Capture the cell that displays the provided text and extract its (x, y) central coordinate. 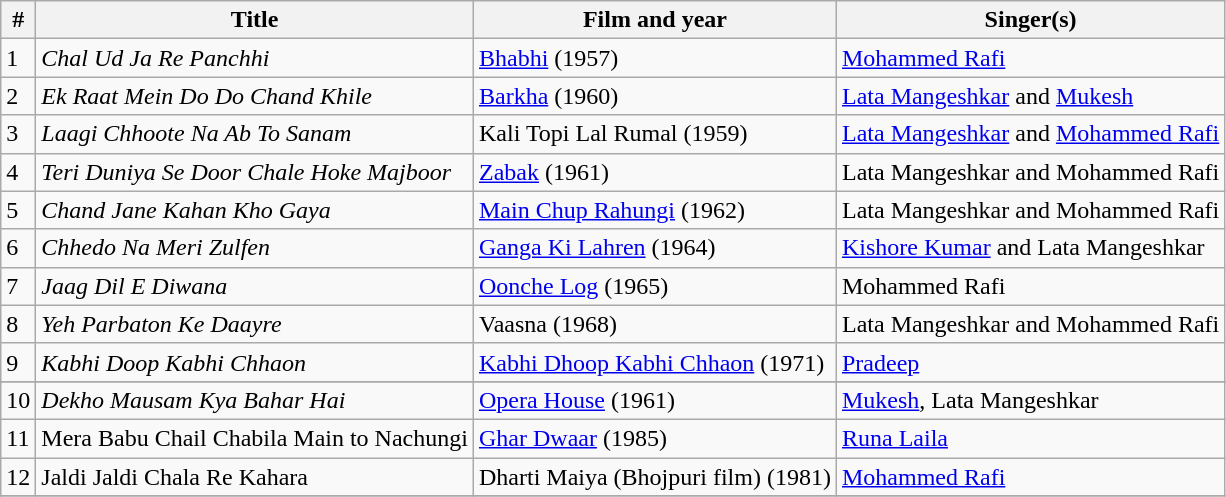
Ghar Dwaar (1985) (654, 438)
2 (18, 96)
Mera Babu Chail Chabila Main to Nachungi (255, 438)
Dharti Maiya (Bhojpuri film) (1981) (654, 477)
Barkha (1960) (654, 96)
7 (18, 286)
Opera House (1961) (654, 400)
Main Chup Rahungi (1962) (654, 210)
5 (18, 210)
Jaldi Jaldi Chala Re Kahara (255, 477)
Kabhi Dhoop Kabhi Chhaon (1971) (654, 362)
9 (18, 362)
Title (255, 20)
Singer(s) (1030, 20)
Kishore Kumar and Lata Mangeshkar (1030, 248)
Chal Ud Ja Re Panchhi (255, 58)
Vaasna (1968) (654, 324)
1 (18, 58)
Lata Mangeshkar and Mukesh (1030, 96)
# (18, 20)
Teri Duniya Se Door Chale Hoke Majboor (255, 172)
Dekho Mausam Kya Bahar Hai (255, 400)
12 (18, 477)
Kali Topi Lal Rumal (1959) (654, 134)
Laagi Chhoote Na Ab To Sanam (255, 134)
Runa Laila (1030, 438)
6 (18, 248)
Film and year (654, 20)
Kabhi Doop Kabhi Chhaon (255, 362)
Pradeep (1030, 362)
Chand Jane Kahan Kho Gaya (255, 210)
Oonche Log (1965) (654, 286)
Chhedo Na Meri Zulfen (255, 248)
Jaag Dil E Diwana (255, 286)
Zabak (1961) (654, 172)
Ek Raat Mein Do Do Chand Khile (255, 96)
Ganga Ki Lahren (1964) (654, 248)
Mukesh, Lata Mangeshkar (1030, 400)
3 (18, 134)
11 (18, 438)
8 (18, 324)
10 (18, 400)
Bhabhi (1957) (654, 58)
Yeh Parbaton Ke Daayre (255, 324)
4 (18, 172)
